Find where the given text appears and provide that cell's center as (X, Y) coordinate. 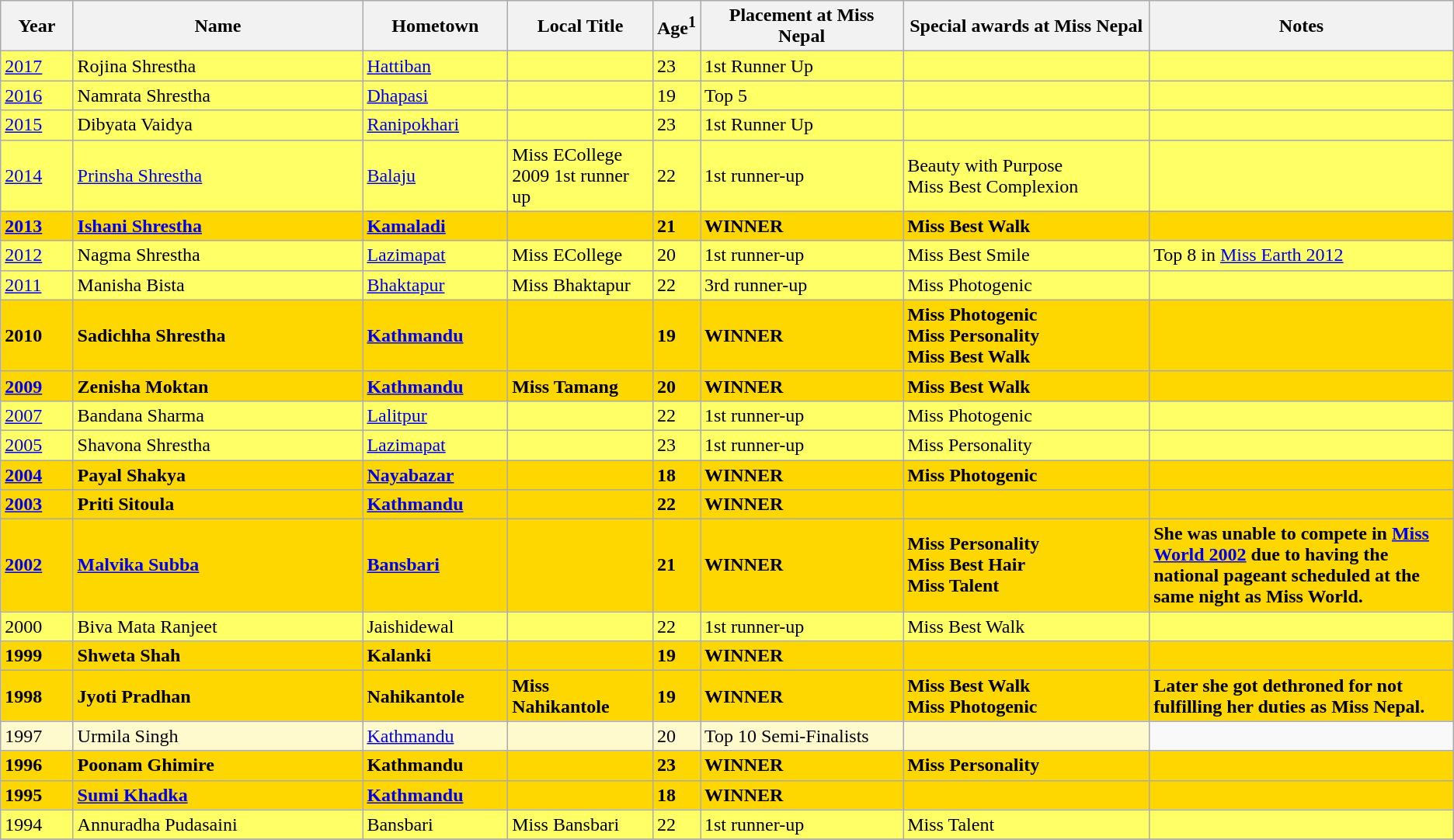
Shweta Shah (217, 656)
Rojina Shrestha (217, 66)
Notes (1302, 26)
Hometown (435, 26)
Year (37, 26)
Zenisha Moktan (217, 386)
Miss Personality Miss Best Hair Miss Talent (1027, 565)
2016 (37, 95)
1996 (37, 765)
Ishani Shrestha (217, 226)
Dibyata Vaidya (217, 125)
Miss Talent (1027, 824)
Miss Best Smile (1027, 255)
2007 (37, 415)
Top 8 in Miss Earth 2012 (1302, 255)
2011 (37, 285)
Age1 (676, 26)
Beauty with Purpose Miss Best Complexion (1027, 175)
Special awards at Miss Nepal (1027, 26)
Miss Photogenic Miss Personality Miss Best Walk (1027, 335)
1995 (37, 795)
3rd runner-up (802, 285)
2015 (37, 125)
Top 10 Semi-Finalists (802, 736)
Balaju (435, 175)
1998 (37, 696)
Local Title (581, 26)
Miss ECollege (581, 255)
Later she got dethroned for not fulfilling her duties as Miss Nepal. (1302, 696)
Hattiban (435, 66)
2009 (37, 386)
Miss Bansbari (581, 824)
Jaishidewal (435, 627)
2013 (37, 226)
Malvika Subba (217, 565)
Name (217, 26)
Kalanki (435, 656)
Placement at Miss Nepal (802, 26)
Miss Tamang (581, 386)
Jyoti Pradhan (217, 696)
2002 (37, 565)
Nahikantole (435, 696)
2010 (37, 335)
2004 (37, 474)
Bandana Sharma (217, 415)
Nagma Shrestha (217, 255)
1997 (37, 736)
Biva Mata Ranjeet (217, 627)
Kamaladi (435, 226)
Sadichha Shrestha (217, 335)
Annuradha Pudasaini (217, 824)
Nayabazar (435, 474)
2014 (37, 175)
Lalitpur (435, 415)
Urmila Singh (217, 736)
Payal Shakya (217, 474)
Miss ECollege 2009 1st runner up (581, 175)
Top 5 (802, 95)
Prinsha Shrestha (217, 175)
2003 (37, 505)
Miss Bhaktapur (581, 285)
Dhapasi (435, 95)
Bhaktapur (435, 285)
Sumi Khadka (217, 795)
2000 (37, 627)
Manisha Bista (217, 285)
Miss Best Walk Miss Photogenic (1027, 696)
She was unable to compete in Miss World 2002 due to having the national pageant scheduled at the same night as Miss World. (1302, 565)
Poonam Ghimire (217, 765)
Priti Sitoula (217, 505)
Ranipokhari (435, 125)
Miss Nahikantole (581, 696)
2005 (37, 445)
2012 (37, 255)
1994 (37, 824)
2017 (37, 66)
Namrata Shrestha (217, 95)
1999 (37, 656)
Shavona Shrestha (217, 445)
